Scan for the cell matching the given text and deliver its [x, y] coordinate at center. 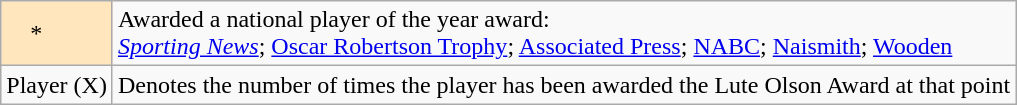
* [57, 34]
Awarded a national player of the year award: Sporting News; Oscar Robertson Trophy; Associated Press; NABC; Naismith; Wooden [564, 34]
Player (X) [57, 85]
Denotes the number of times the player has been awarded the Lute Olson Award at that point [564, 85]
